Provide the [x, y] coordinate of the cell's center where the given text is located.  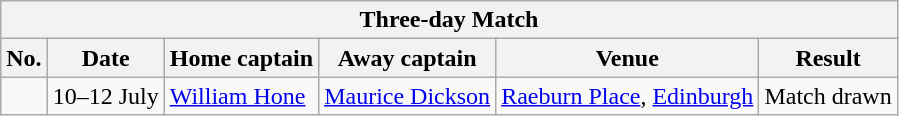
Date [106, 58]
No. [24, 58]
Three-day Match [449, 20]
10–12 July [106, 96]
Match drawn [828, 96]
Raeburn Place, Edinburgh [628, 96]
Maurice Dickson [408, 96]
Result [828, 58]
Home captain [241, 58]
Away captain [408, 58]
Venue [628, 58]
William Hone [241, 96]
